Identify which cell holds the provided text, then report its (X, Y) central coordinate. 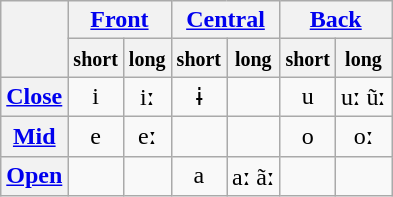
o (308, 136)
Close (34, 97)
Front (120, 20)
eː (147, 136)
iː (147, 97)
a (199, 176)
Back (336, 20)
aː ãː (254, 176)
e (96, 136)
oː (363, 136)
ɨ (199, 97)
uː ũː (363, 97)
Mid (34, 136)
Open (34, 176)
u (308, 97)
i (96, 97)
Central (226, 20)
